Search for the cell housing the specified text and yield its (x, y) center coordinate. 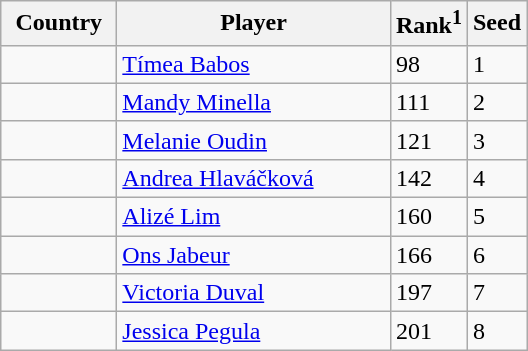
Seed (496, 24)
111 (428, 102)
2 (496, 102)
Victoria Duval (254, 293)
7 (496, 293)
201 (428, 331)
Rank1 (428, 24)
1 (496, 64)
5 (496, 217)
Melanie Oudin (254, 140)
166 (428, 255)
Mandy Minella (254, 102)
8 (496, 331)
160 (428, 217)
6 (496, 255)
3 (496, 140)
121 (428, 140)
Tímea Babos (254, 64)
Country (59, 24)
4 (496, 178)
Alizé Lim (254, 217)
98 (428, 64)
142 (428, 178)
197 (428, 293)
Player (254, 24)
Ons Jabeur (254, 255)
Jessica Pegula (254, 331)
Andrea Hlaváčková (254, 178)
